Locate the cell with the specified text and output its [x, y] center coordinate. 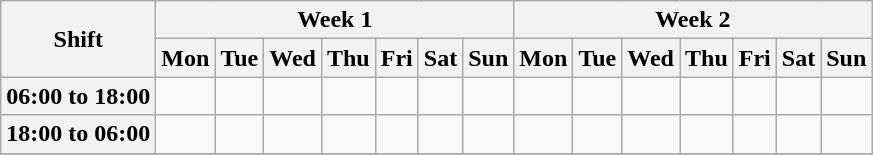
Shift [78, 39]
18:00 to 06:00 [78, 134]
06:00 to 18:00 [78, 96]
Week 1 [335, 20]
Week 2 [693, 20]
